Identify which cell holds the provided text, then report its [X, Y] central coordinate. 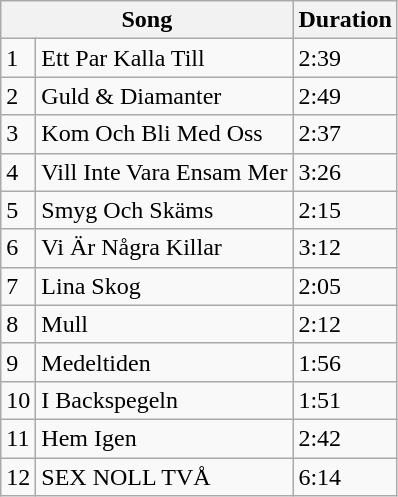
Medeltiden [164, 362]
Kom Och Bli Med Oss [164, 134]
I Backspegeln [164, 400]
Hem Igen [164, 438]
Guld & Diamanter [164, 96]
5 [18, 210]
3:26 [345, 172]
1:56 [345, 362]
6:14 [345, 477]
2:12 [345, 324]
Mull [164, 324]
2:49 [345, 96]
7 [18, 286]
Song [147, 20]
2:39 [345, 58]
Vill Inte Vara Ensam Mer [164, 172]
Ett Par Kalla Till [164, 58]
2:37 [345, 134]
12 [18, 477]
6 [18, 248]
3:12 [345, 248]
3 [18, 134]
8 [18, 324]
SEX NOLL TVÅ [164, 477]
11 [18, 438]
Lina Skog [164, 286]
10 [18, 400]
Duration [345, 20]
2:42 [345, 438]
9 [18, 362]
2 [18, 96]
4 [18, 172]
1 [18, 58]
Smyg Och Skäms [164, 210]
1:51 [345, 400]
Vi Är Några Killar [164, 248]
2:05 [345, 286]
2:15 [345, 210]
